Locate the cell with the specified text and output its [X, Y] center coordinate. 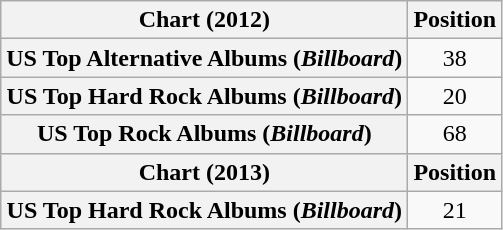
Chart (2013) [204, 172]
21 [455, 210]
US Top Rock Albums (Billboard) [204, 134]
Chart (2012) [204, 20]
20 [455, 96]
US Top Alternative Albums (Billboard) [204, 58]
68 [455, 134]
38 [455, 58]
